Return (x, y) of the center of cell containing provided text 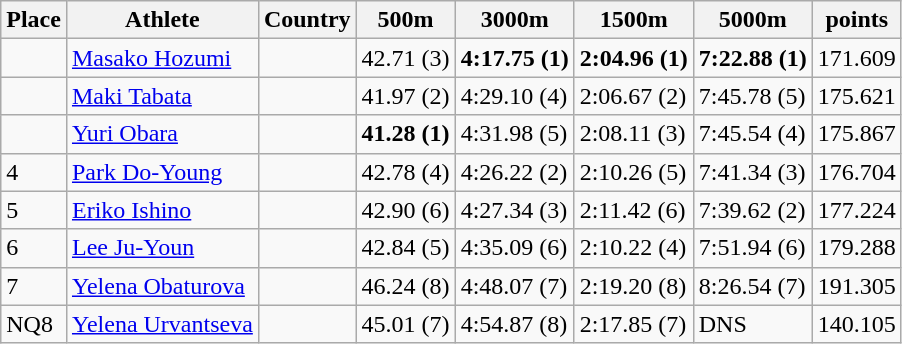
8:26.54 (7) (752, 286)
179.288 (856, 248)
2:08.11 (3) (634, 134)
2:06.67 (2) (634, 96)
7 (34, 286)
Yuri Obara (162, 134)
NQ8 (34, 324)
7:51.94 (6) (752, 248)
4 (34, 172)
Lee Ju-Youn (162, 248)
4:54.87 (8) (514, 324)
Park Do-Young (162, 172)
points (856, 20)
45.01 (7) (406, 324)
4:27.34 (3) (514, 210)
6 (34, 248)
41.28 (1) (406, 134)
2:10.26 (5) (634, 172)
42.78 (4) (406, 172)
42.71 (3) (406, 58)
7:22.88 (1) (752, 58)
4:31.98 (5) (514, 134)
2:10.22 (4) (634, 248)
175.867 (856, 134)
2:11.42 (6) (634, 210)
Athlete (162, 20)
176.704 (856, 172)
4:17.75 (1) (514, 58)
3000m (514, 20)
2:19.20 (8) (634, 286)
42.84 (5) (406, 248)
7:45.78 (5) (752, 96)
Country (307, 20)
500m (406, 20)
4:35.09 (6) (514, 248)
4:29.10 (4) (514, 96)
42.90 (6) (406, 210)
4:26.22 (2) (514, 172)
46.24 (8) (406, 286)
5000m (752, 20)
191.305 (856, 286)
Eriko Ishino (162, 210)
1500m (634, 20)
175.621 (856, 96)
4:48.07 (7) (514, 286)
140.105 (856, 324)
7:39.62 (2) (752, 210)
Place (34, 20)
2:17.85 (7) (634, 324)
Maki Tabata (162, 96)
2:04.96 (1) (634, 58)
5 (34, 210)
DNS (752, 324)
Yelena Obaturova (162, 286)
177.224 (856, 210)
Masako Hozumi (162, 58)
7:45.54 (4) (752, 134)
7:41.34 (3) (752, 172)
171.609 (856, 58)
Yelena Urvantseva (162, 324)
41.97 (2) (406, 96)
